Provide the (X, Y) coordinate of the cell's center where the given text is located.  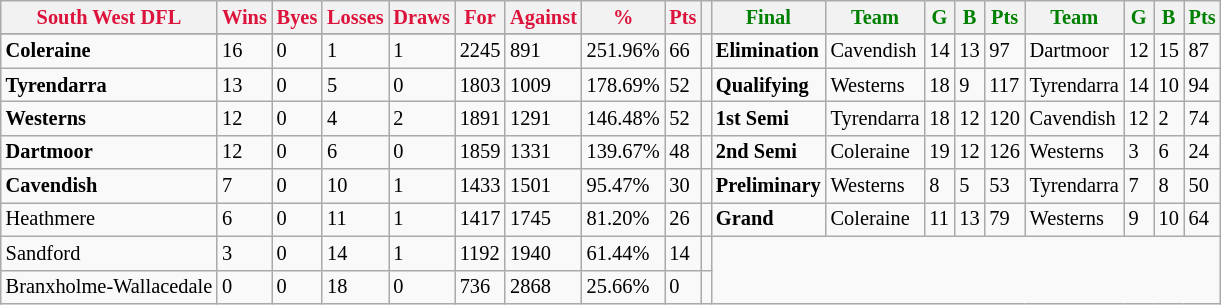
16 (244, 51)
79 (1005, 219)
891 (544, 51)
1417 (480, 219)
48 (682, 152)
Losses (355, 17)
Preliminary (768, 186)
1803 (480, 85)
2nd Semi (768, 152)
120 (1005, 118)
146.48% (624, 118)
South West DFL (109, 17)
178.69% (624, 85)
Byes (297, 17)
66 (682, 51)
Final (768, 17)
64 (1202, 219)
Sandford (109, 253)
% (624, 17)
126 (1005, 152)
87 (1202, 51)
1433 (480, 186)
1501 (544, 186)
1st Semi (768, 118)
1745 (544, 219)
1859 (480, 152)
50 (1202, 186)
61.44% (624, 253)
Qualifying (768, 85)
15 (1169, 51)
117 (1005, 85)
2868 (544, 287)
Elimination (768, 51)
2245 (480, 51)
1891 (480, 118)
74 (1202, 118)
1331 (544, 152)
251.96% (624, 51)
53 (1005, 186)
24 (1202, 152)
94 (1202, 85)
736 (480, 287)
1940 (544, 253)
81.20% (624, 219)
139.67% (624, 152)
1291 (544, 118)
Draws (421, 17)
19 (939, 152)
Branxholme-Wallacedale (109, 287)
25.66% (624, 287)
26 (682, 219)
Grand (768, 219)
1009 (544, 85)
4 (355, 118)
1192 (480, 253)
97 (1005, 51)
Wins (244, 17)
For (480, 17)
Against (544, 17)
95.47% (624, 186)
Heathmere (109, 219)
30 (682, 186)
